From the cell containing the given text, extract its center point as [X, Y] coordinate. 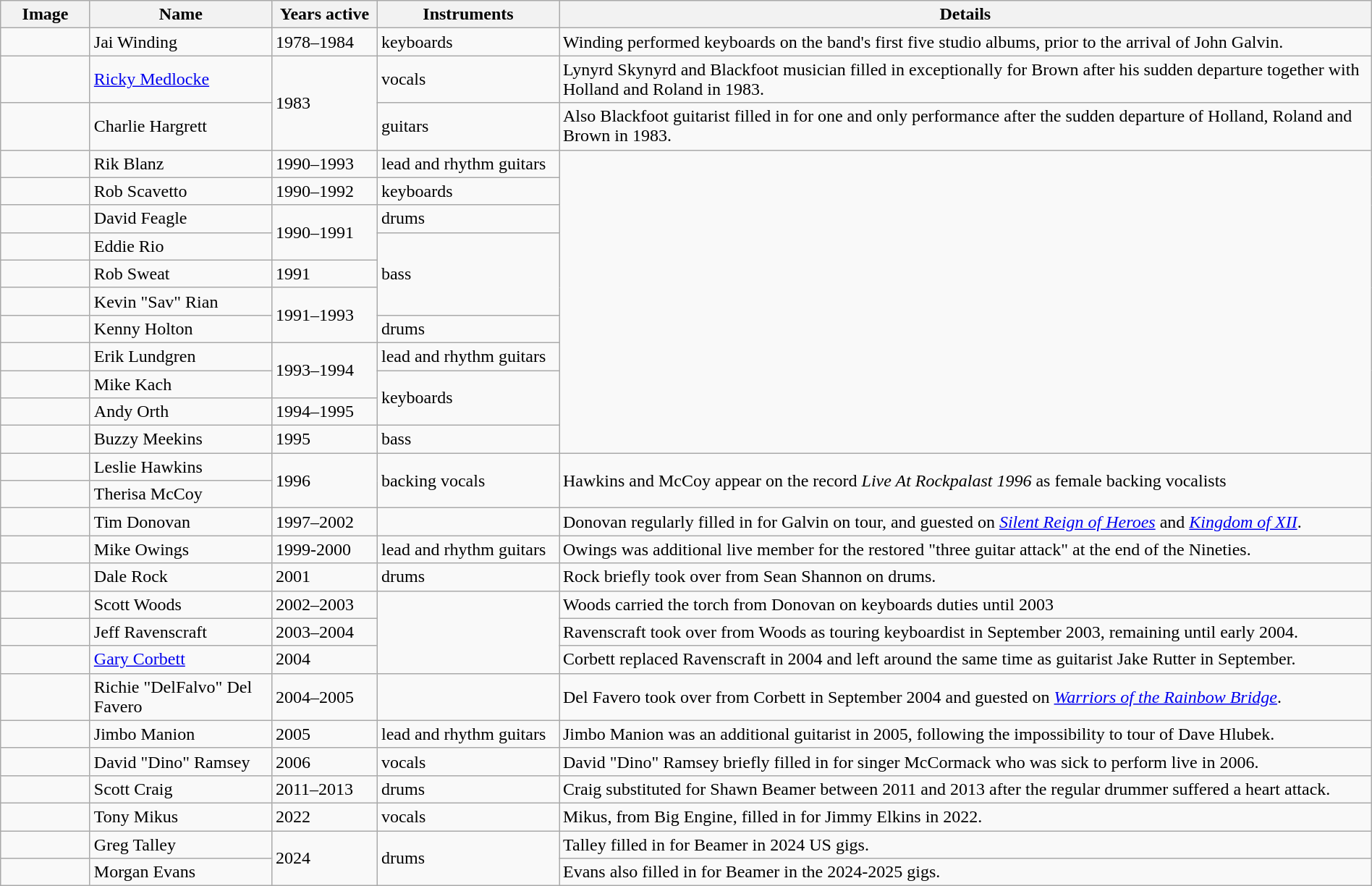
Scott Craig [181, 789]
2006 [324, 761]
Years active [324, 14]
1978–1984 [324, 42]
Del Favero took over from Corbett in September 2004 and guested on Warriors of the Rainbow Bridge. [965, 696]
Mike Owings [181, 549]
Kenny Holton [181, 329]
1995 [324, 439]
1990–1991 [324, 232]
Therisa McCoy [181, 494]
1991–1993 [324, 315]
Jai Winding [181, 42]
Details [965, 14]
1999-2000 [324, 549]
Tim Donovan [181, 522]
Rik Blanz [181, 164]
Lynyrd Skynyrd and Blackfoot musician filled in exceptionally for Brown after his sudden departure together with Holland and Roland in 1983. [965, 80]
Morgan Evans [181, 872]
Gary Corbett [181, 659]
1993–1994 [324, 370]
Scott Woods [181, 604]
1990–1992 [324, 191]
1983 [324, 103]
1991 [324, 274]
Jeff Ravenscraft [181, 632]
Rob Sweat [181, 274]
Tony Mikus [181, 817]
Craig substituted for Shawn Beamer between 2011 and 2013 after the regular drummer suffered a heart attack. [965, 789]
2001 [324, 577]
Donovan regularly filled in for Galvin on tour, and guested on Silent Reign of Heroes and Kingdom of XII. [965, 522]
Owings was additional live member for the restored "three guitar attack" at the end of the Nineties. [965, 549]
guitars [467, 126]
Ravenscraft took over from Woods as touring keyboardist in September 2003, remaining until early 2004. [965, 632]
Charlie Hargrett [181, 126]
Richie "DelFalvo" Del Favero [181, 696]
Greg Talley [181, 845]
Woods carried the torch from Donovan on keyboards duties until 2003 [965, 604]
Eddie Rio [181, 246]
Also Blackfoot guitarist filled in for one and only performance after the sudden departure of Holland, Roland and Brown in 1983. [965, 126]
Corbett replaced Ravenscraft in 2004 and left around the same time as guitarist Jake Rutter in September. [965, 659]
David "Dino" Ramsey [181, 761]
1994–1995 [324, 412]
2002–2003 [324, 604]
Jimbo Manion [181, 734]
Jimbo Manion was an additional guitarist in 2005, following the impossibility to tour of Dave Hlubek. [965, 734]
2022 [324, 817]
2024 [324, 858]
2004–2005 [324, 696]
Buzzy Meekins [181, 439]
David "Dino" Ramsey briefly filled in for singer McCormack who was sick to perform live in 2006. [965, 761]
David Feagle [181, 219]
Ricky Medlocke [181, 80]
Kevin "Sav" Rian [181, 301]
2011–2013 [324, 789]
Talley filled in for Beamer in 2024 US gigs. [965, 845]
Winding performed keyboards on the band's first five studio albums, prior to the arrival of John Galvin. [965, 42]
Rock briefly took over from Sean Shannon on drums. [965, 577]
1996 [324, 481]
2004 [324, 659]
1990–1993 [324, 164]
Erik Lundgren [181, 356]
Hawkins and McCoy appear on the record Live At Rockpalast 1996 as female backing vocalists [965, 481]
Mike Kach [181, 384]
Image [46, 14]
Andy Orth [181, 412]
Dale Rock [181, 577]
Mikus, from Big Engine, filled in for Jimmy Elkins in 2022. [965, 817]
Name [181, 14]
1997–2002 [324, 522]
backing vocals [467, 481]
Rob Scavetto [181, 191]
Leslie Hawkins [181, 467]
2003–2004 [324, 632]
Instruments [467, 14]
Evans also filled in for Beamer in the 2024-2025 gigs. [965, 872]
2005 [324, 734]
